Pinpoint the cell where the given text exists, returning its [X, Y] midpoint coordinate. 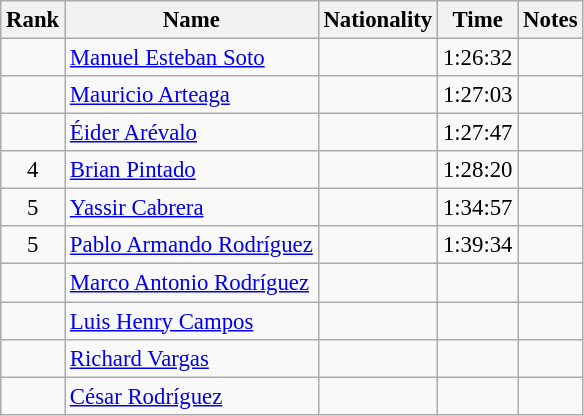
Rank [33, 20]
1:26:32 [478, 58]
1:27:47 [478, 133]
Pablo Armando Rodríguez [192, 245]
Nationality [378, 20]
Éider Arévalo [192, 133]
4 [33, 170]
Richard Vargas [192, 358]
Notes [550, 20]
César Rodríguez [192, 396]
1:28:20 [478, 170]
Luis Henry Campos [192, 321]
Marco Antonio Rodríguez [192, 283]
Yassir Cabrera [192, 208]
Brian Pintado [192, 170]
1:39:34 [478, 245]
Time [478, 20]
Manuel Esteban Soto [192, 58]
Name [192, 20]
Mauricio Arteaga [192, 95]
1:34:57 [478, 208]
1:27:03 [478, 95]
